Search for the cell housing the specified text and yield its (x, y) center coordinate. 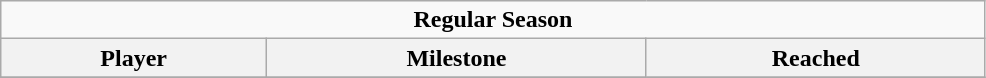
Regular Season (493, 20)
Reached (816, 58)
Player (134, 58)
Milestone (457, 58)
